Capture the cell that displays the provided text and extract its [x, y] central coordinate. 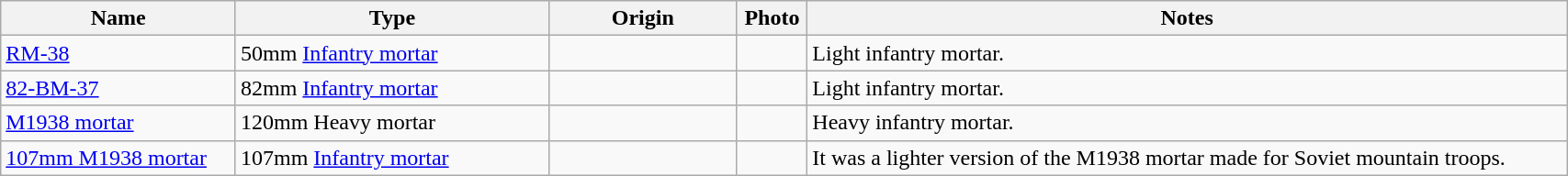
82-BM-37 [118, 88]
107mm M1938 mortar [118, 158]
Heavy infantry mortar. [1187, 123]
Notes [1187, 18]
50mm Infantry mortar [391, 53]
It was a lighter version of the M1938 mortar made for Soviet mountain troops. [1187, 158]
Origin [643, 18]
82mm Infantry mortar [391, 88]
Type [391, 18]
M1938 mortar [118, 123]
Photo [772, 18]
107mm Infantry mortar [391, 158]
RM-38 [118, 53]
Name [118, 18]
120mm Heavy mortar [391, 123]
